Pinpoint the cell where the given text exists, returning its [X, Y] midpoint coordinate. 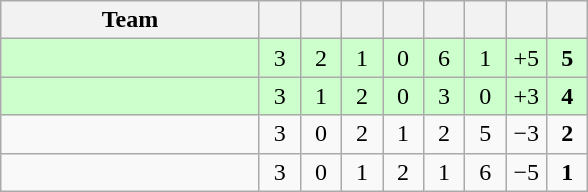
4 [568, 96]
+5 [526, 58]
Team [130, 20]
−5 [526, 172]
−3 [526, 134]
+3 [526, 96]
